Determine the [X, Y] coordinate at the center of the cell enclosing the given text.  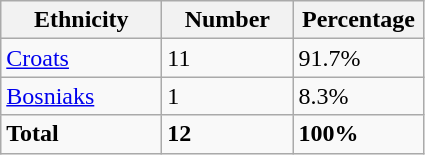
Bosniaks [82, 96]
Percentage [358, 20]
Number [228, 20]
8.3% [358, 96]
91.7% [358, 58]
Croats [82, 58]
12 [228, 134]
100% [358, 134]
Ethnicity [82, 20]
1 [228, 96]
Total [82, 134]
11 [228, 58]
